Pinpoint the cell where the given text exists, returning its (x, y) midpoint coordinate. 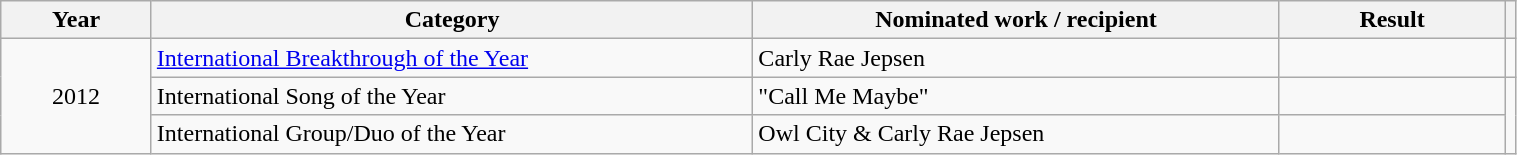
Category (452, 20)
International Song of the Year (452, 96)
Year (76, 20)
International Group/Duo of the Year (452, 134)
Owl City & Carly Rae Jepsen (1016, 134)
2012 (76, 96)
International Breakthrough of the Year (452, 58)
Carly Rae Jepsen (1016, 58)
"Call Me Maybe" (1016, 96)
Result (1392, 20)
Nominated work / recipient (1016, 20)
